Capture the cell that displays the provided text and extract its (X, Y) central coordinate. 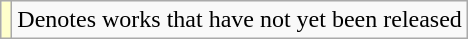
Denotes works that have not yet been released (240, 20)
